Capture the cell that displays the provided text and extract its [X, Y] central coordinate. 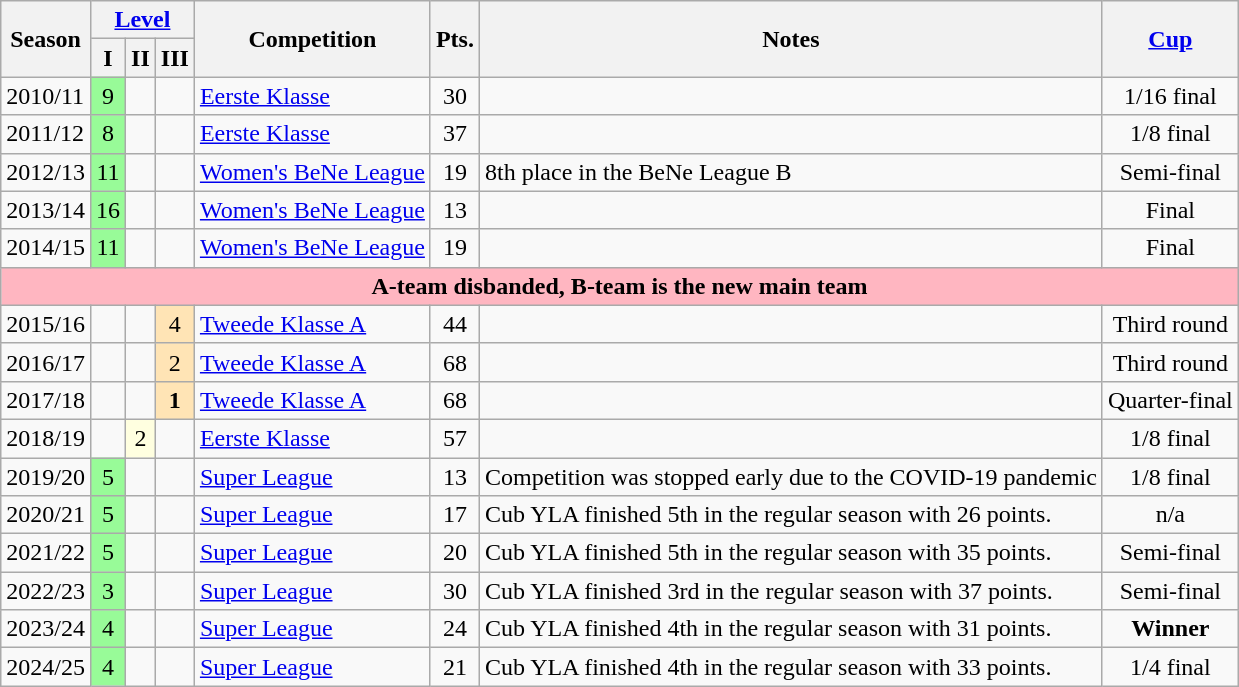
21 [454, 667]
2020/21 [46, 515]
Pts. [454, 39]
I [108, 58]
44 [454, 324]
2021/22 [46, 553]
Cup [1170, 39]
2023/24 [46, 629]
Cub YLA finished 4th in the regular season with 31 points. [790, 629]
20 [454, 553]
II [141, 58]
n/a [1170, 515]
Cub YLA finished 3rd in the regular season with 37 points. [790, 591]
3 [108, 591]
2022/23 [46, 591]
9 [108, 96]
8th place in the BeNe League B [790, 172]
Level [142, 20]
24 [454, 629]
2024/25 [46, 667]
Competition [312, 39]
A-team disbanded, B-team is the new main team [620, 286]
1 [174, 400]
Notes [790, 39]
2018/19 [46, 438]
Cub YLA finished 4th in the regular season with 33 points. [790, 667]
Competition was stopped early due to the COVID-19 pandemic [790, 477]
2012/13 [46, 172]
2019/20 [46, 477]
16 [108, 210]
2015/16 [46, 324]
Season [46, 39]
2014/15 [46, 248]
37 [454, 134]
Quarter-final [1170, 400]
2013/14 [46, 210]
57 [454, 438]
Cub YLA finished 5th in the regular season with 35 points. [790, 553]
2017/18 [46, 400]
17 [454, 515]
Winner [1170, 629]
1/4 final [1170, 667]
1/16 final [1170, 96]
III [174, 58]
2011/12 [46, 134]
Cub YLA finished 5th in the regular season with 26 points. [790, 515]
2016/17 [46, 362]
8 [108, 134]
2010/11 [46, 96]
